Extract the [x, y] coordinate from the center of the cell holding the provided text.  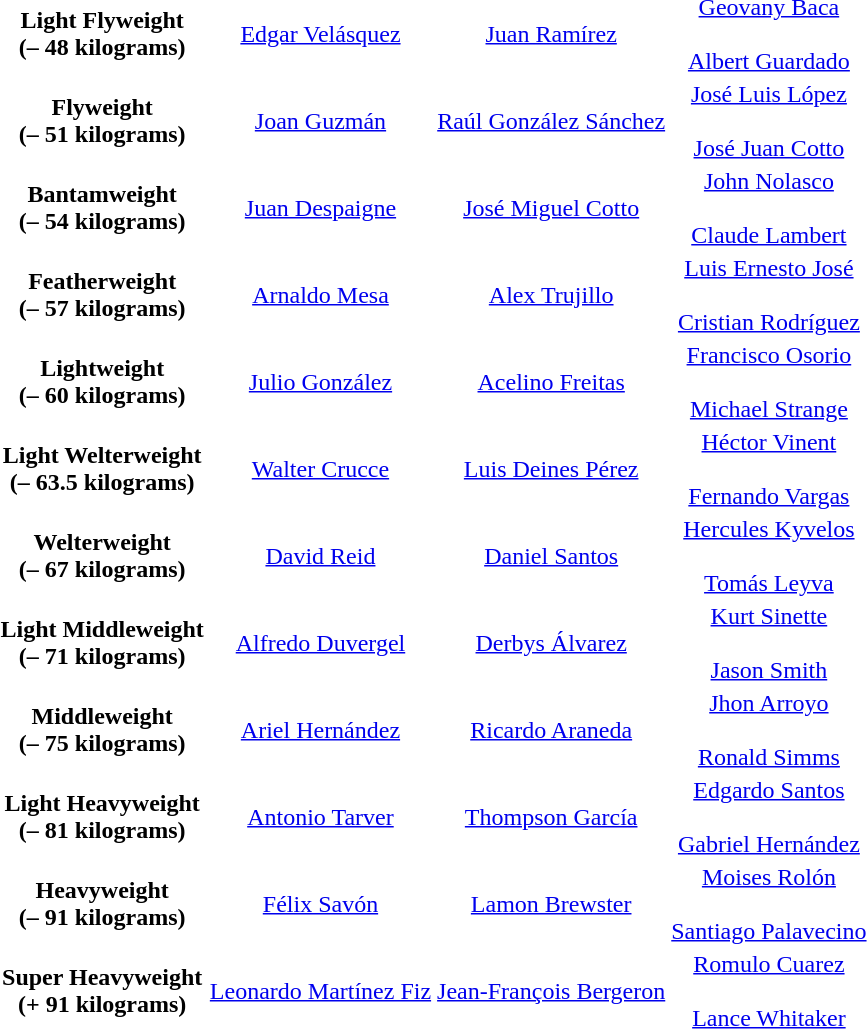
Félix Savón [320, 904]
Ariel Hernández [320, 730]
Daniel Santos [552, 556]
Arnaldo Mesa [320, 295]
Derbys Álvarez [552, 643]
Walter Crucce [320, 469]
Antonio Tarver [320, 817]
José Miguel Cotto [552, 208]
Juan Despaigne [320, 208]
Alex Trujillo [552, 295]
Joan Guzmán [320, 121]
Julio González [320, 382]
Ricardo Araneda [552, 730]
Raúl González Sánchez [552, 121]
Acelino Freitas [552, 382]
Thompson García [552, 817]
Lamon Brewster [552, 904]
Alfredo Duvergel [320, 643]
Luis Deines Pérez [552, 469]
David Reid [320, 556]
